Scan for the cell matching the given text and deliver its (x, y) coordinate at center. 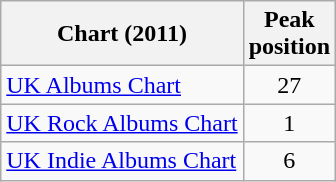
UK Albums Chart (122, 85)
Peakposition (289, 34)
6 (289, 161)
27 (289, 85)
UK Indie Albums Chart (122, 161)
1 (289, 123)
UK Rock Albums Chart (122, 123)
Chart (2011) (122, 34)
